Output the (X, Y) coordinate of the center of the cell containing the given text.  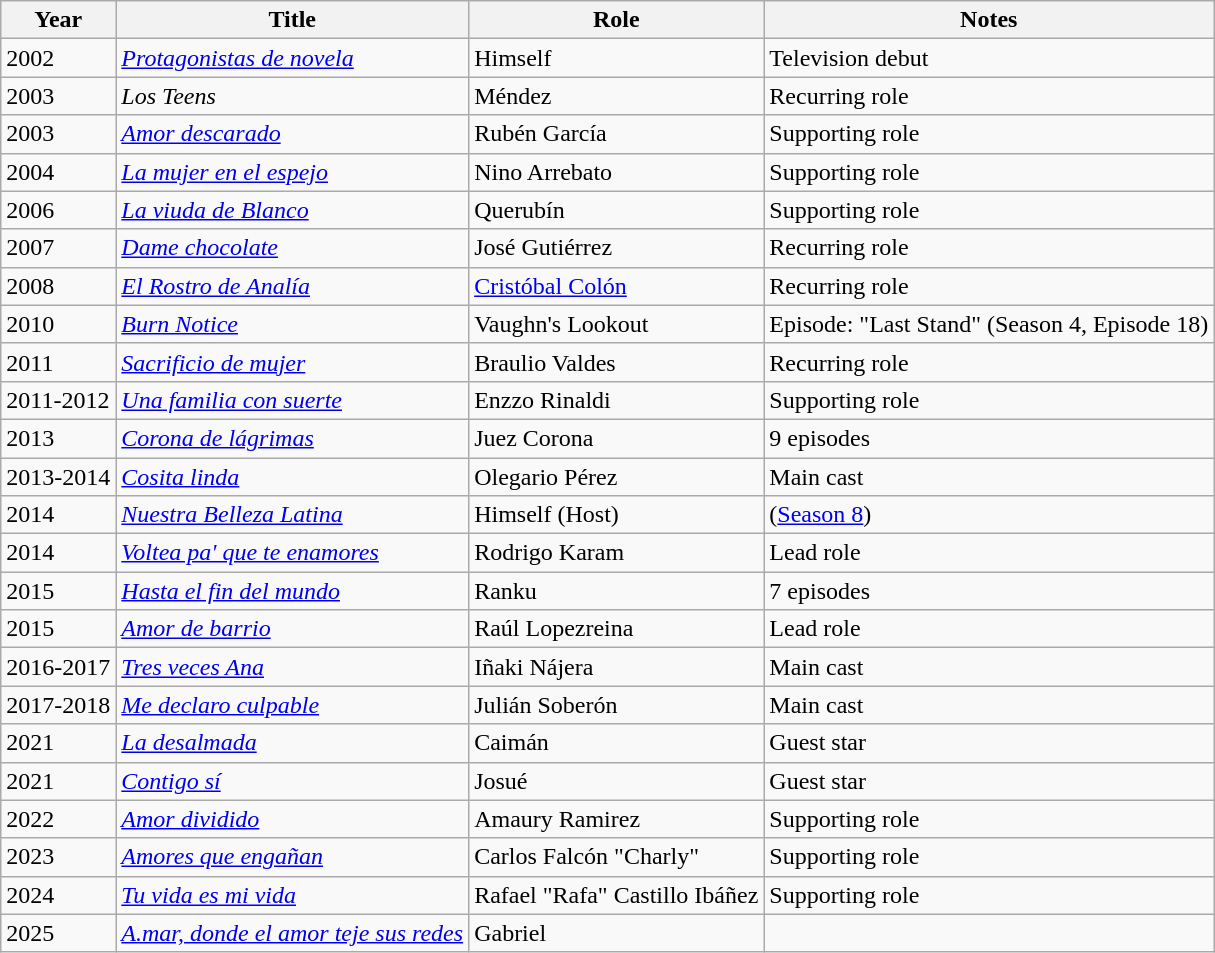
Amores que engañan (292, 857)
2002 (58, 58)
2011-2012 (58, 400)
Dame chocolate (292, 248)
La mujer en el espejo (292, 172)
Nuestra Belleza Latina (292, 515)
9 episodes (989, 438)
2006 (58, 210)
2017-2018 (58, 705)
Enzzo Rinaldi (616, 400)
Una familia con suerte (292, 400)
Television debut (989, 58)
Notes (989, 20)
Himself (Host) (616, 515)
Amor descarado (292, 134)
Juez Corona (616, 438)
Burn Notice (292, 324)
Himself (616, 58)
Iñaki Nájera (616, 667)
Rafael "Rafa" Castillo Ibáñez (616, 895)
Me declaro culpable (292, 705)
Braulio Valdes (616, 362)
Title (292, 20)
2004 (58, 172)
Rubén García (616, 134)
2022 (58, 819)
Gabriel (616, 933)
Tres veces Ana (292, 667)
2016-2017 (58, 667)
Episode: "Last Stand" (Season 4, Episode 18) (989, 324)
2024 (58, 895)
Amor de barrio (292, 629)
Carlos Falcón "Charly" (616, 857)
José Gutiérrez (616, 248)
Contigo sí (292, 781)
Josué (616, 781)
Julián Soberón (616, 705)
2007 (58, 248)
Corona de lágrimas (292, 438)
(Season 8) (989, 515)
Ranku (616, 591)
El Rostro de Analía (292, 286)
Rodrigo Karam (616, 553)
Amor dividido (292, 819)
Olegario Pérez (616, 477)
Querubín (616, 210)
Sacrificio de mujer (292, 362)
Protagonistas de novela (292, 58)
Los Teens (292, 96)
7 episodes (989, 591)
A.mar, donde el amor teje sus redes (292, 933)
Cosita linda (292, 477)
Caimán (616, 743)
2025 (58, 933)
Hasta el fin del mundo (292, 591)
2010 (58, 324)
2023 (58, 857)
La viuda de Blanco (292, 210)
2013 (58, 438)
Cristóbal Colón (616, 286)
Year (58, 20)
Raúl Lopezreina (616, 629)
La desalmada (292, 743)
2008 (58, 286)
2013-2014 (58, 477)
Amaury Ramirez (616, 819)
Vaughn's Lookout (616, 324)
Voltea pa' que te enamores (292, 553)
Méndez (616, 96)
2011 (58, 362)
Role (616, 20)
Tu vida es mi vida (292, 895)
Nino Arrebato (616, 172)
